Capture the cell that displays the provided text and extract its (X, Y) central coordinate. 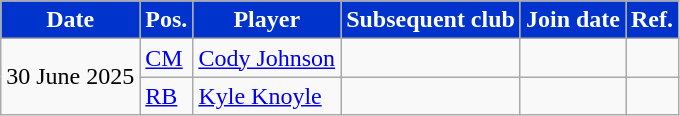
Ref. (652, 20)
RB (166, 96)
Subsequent club (431, 20)
Join date (572, 20)
Kyle Knoyle (267, 96)
CM (166, 58)
Pos. (166, 20)
Cody Johnson (267, 58)
Date (70, 20)
30 June 2025 (70, 77)
Player (267, 20)
